Find where the given text appears and provide that cell's center as (x, y) coordinate. 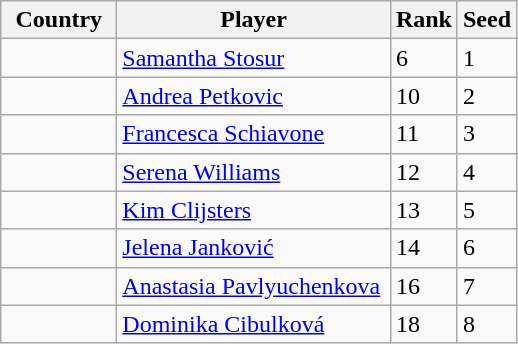
3 (486, 134)
11 (424, 134)
Player (254, 20)
13 (424, 210)
Country (59, 20)
5 (486, 210)
Anastasia Pavlyuchenkova (254, 286)
Dominika Cibulková (254, 324)
Seed (486, 20)
Rank (424, 20)
4 (486, 172)
Serena Williams (254, 172)
16 (424, 286)
Jelena Janković (254, 248)
Samantha Stosur (254, 58)
8 (486, 324)
10 (424, 96)
2 (486, 96)
Francesca Schiavone (254, 134)
12 (424, 172)
14 (424, 248)
18 (424, 324)
7 (486, 286)
Kim Clijsters (254, 210)
Andrea Petkovic (254, 96)
1 (486, 58)
